Locate the cell with the specified text and output its [x, y] center coordinate. 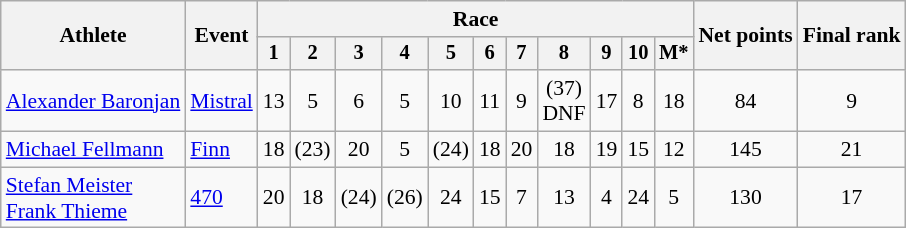
(23) [313, 150]
Final rank [852, 36]
Event [221, 36]
Alexander Baronjan [94, 100]
2 [313, 54]
M* [674, 54]
130 [745, 198]
21 [852, 150]
Finn [221, 150]
1 [274, 54]
12 [674, 150]
470 [221, 198]
(26) [405, 198]
Athlete [94, 36]
3 [359, 54]
Mistral [221, 100]
145 [745, 150]
Michael Fellmann [94, 150]
(37) DNF [564, 100]
84 [745, 100]
Race [476, 19]
19 [607, 150]
Net points [745, 36]
Stefan Meister Frank Thieme [94, 198]
11 [490, 100]
